Identify which cell holds the provided text, then report its (X, Y) central coordinate. 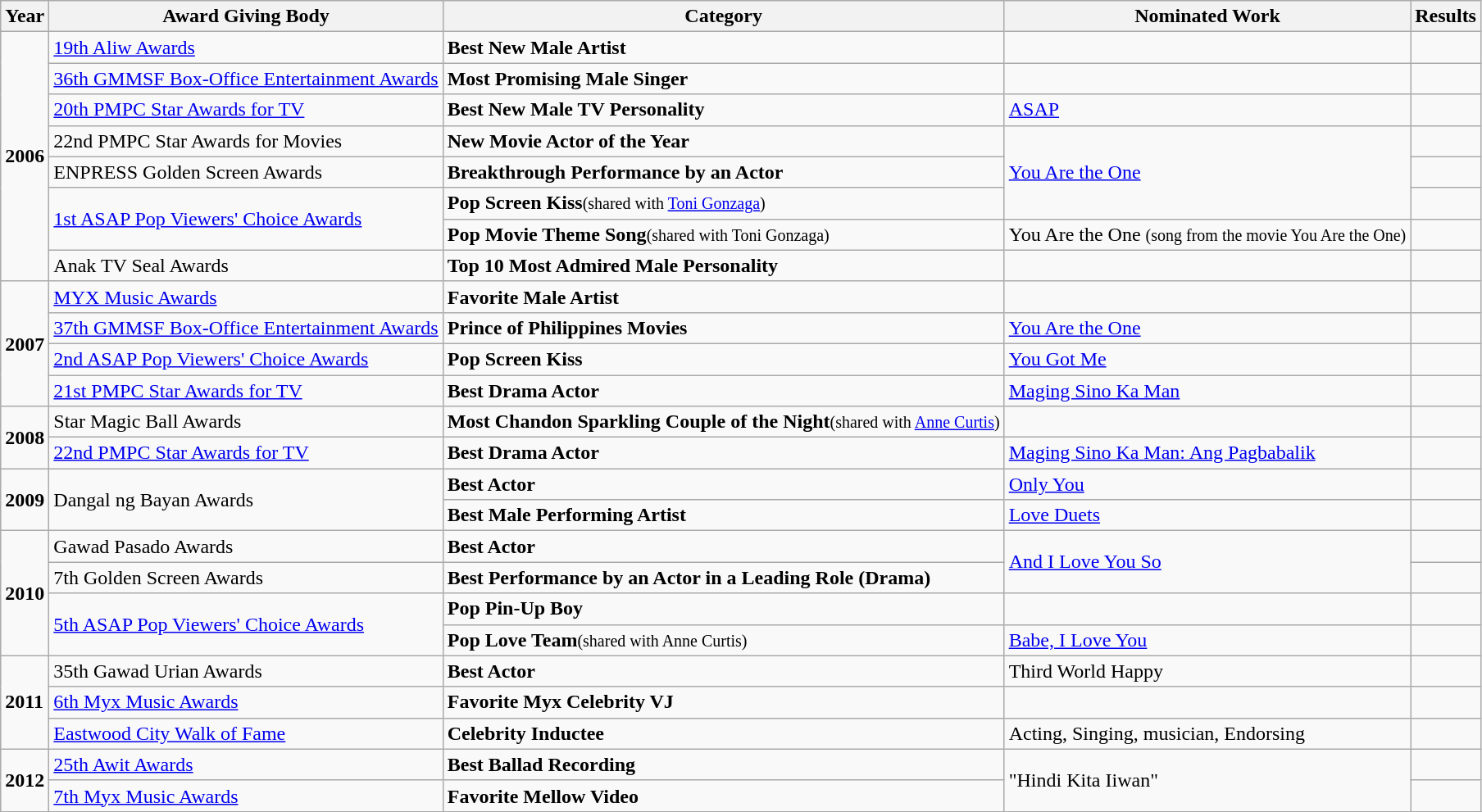
6th Myx Music Awards (246, 702)
Results (1446, 16)
2nd ASAP Pop Viewers' Choice Awards (246, 359)
Top 10 Most Admired Male Personality (723, 265)
19th Aliw Awards (246, 48)
2009 (25, 500)
Maging Sino Ka Man: Ang Pagbabalik (1207, 453)
7th Golden Screen Awards (246, 578)
Pop Movie Theme Song(shared with Toni Gonzaga) (723, 234)
25th Awit Awards (246, 764)
Dangal ng Bayan Awards (246, 500)
Year (25, 16)
36th GMMSF Box-Office Entertainment Awards (246, 79)
And I Love You So (1207, 562)
Pop Screen Kiss(shared with Toni Gonzaga) (723, 203)
ENPRESS Golden Screen Awards (246, 172)
2012 (25, 780)
Best Ballad Recording (723, 764)
2008 (25, 438)
1st ASAP Pop Viewers' Choice Awards (246, 219)
Breakthrough Performance by an Actor (723, 172)
2006 (25, 157)
Prince of Philippines Movies (723, 328)
Maging Sino Ka Man (1207, 391)
Favorite Male Artist (723, 297)
35th Gawad Urian Awards (246, 671)
Gawad Pasado Awards (246, 547)
Babe, I Love You (1207, 640)
Eastwood City Walk of Fame (246, 733)
MYX Music Awards (246, 297)
22nd PMPC Star Awards for TV (246, 453)
Best New Male Artist (723, 48)
Pop Screen Kiss (723, 359)
Nominated Work (1207, 16)
"Hindi Kita Iiwan" (1207, 780)
2010 (25, 593)
Third World Happy (1207, 671)
21st PMPC Star Awards for TV (246, 391)
Star Magic Ball Awards (246, 422)
Best Performance by an Actor in a Leading Role (Drama) (723, 578)
Pop Pin-Up Boy (723, 609)
Love Duets (1207, 515)
You Got Me (1207, 359)
Anak TV Seal Awards (246, 265)
7th Myx Music Awards (246, 796)
Category (723, 16)
Favorite Myx Celebrity VJ (723, 702)
Pop Love Team(shared with Anne Curtis) (723, 640)
Favorite Mellow Video (723, 796)
You Are the One (song from the movie You Are the One) (1207, 234)
Award Giving Body (246, 16)
Most Chandon Sparkling Couple of the Night(shared with Anne Curtis) (723, 422)
2007 (25, 343)
Best Male Performing Artist (723, 515)
New Movie Actor of the Year (723, 141)
22nd PMPC Star Awards for Movies (246, 141)
5th ASAP Pop Viewers' Choice Awards (246, 624)
Only You (1207, 484)
Most Promising Male Singer (723, 79)
20th PMPC Star Awards for TV (246, 110)
Best New Male TV Personality (723, 110)
Celebrity Inductee (723, 733)
2011 (25, 702)
Acting, Singing, musician, Endorsing (1207, 733)
37th GMMSF Box-Office Entertainment Awards (246, 328)
ASAP (1207, 110)
